Pinpoint the cell where the given text exists, returning its (x, y) midpoint coordinate. 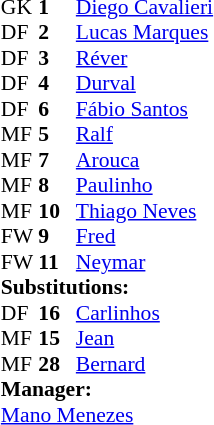
Arouca (144, 160)
28 (57, 364)
4 (57, 83)
16 (57, 313)
Paulinho (144, 185)
6 (57, 109)
15 (57, 339)
9 (57, 237)
Jean (144, 339)
7 (57, 160)
Durval (144, 83)
3 (57, 58)
8 (57, 185)
Bernard (144, 364)
11 (57, 262)
10 (57, 211)
Substitutions: (107, 287)
Fred (144, 237)
Ralf (144, 135)
Lucas Marques (144, 33)
Réver (144, 58)
Carlinhos (144, 313)
5 (57, 135)
2 (57, 33)
Fábio Santos (144, 109)
Manager: (107, 389)
Neymar (144, 262)
Thiago Neves (144, 211)
